Detect which cell encompasses the target text, then output its [x, y] center coordinate. 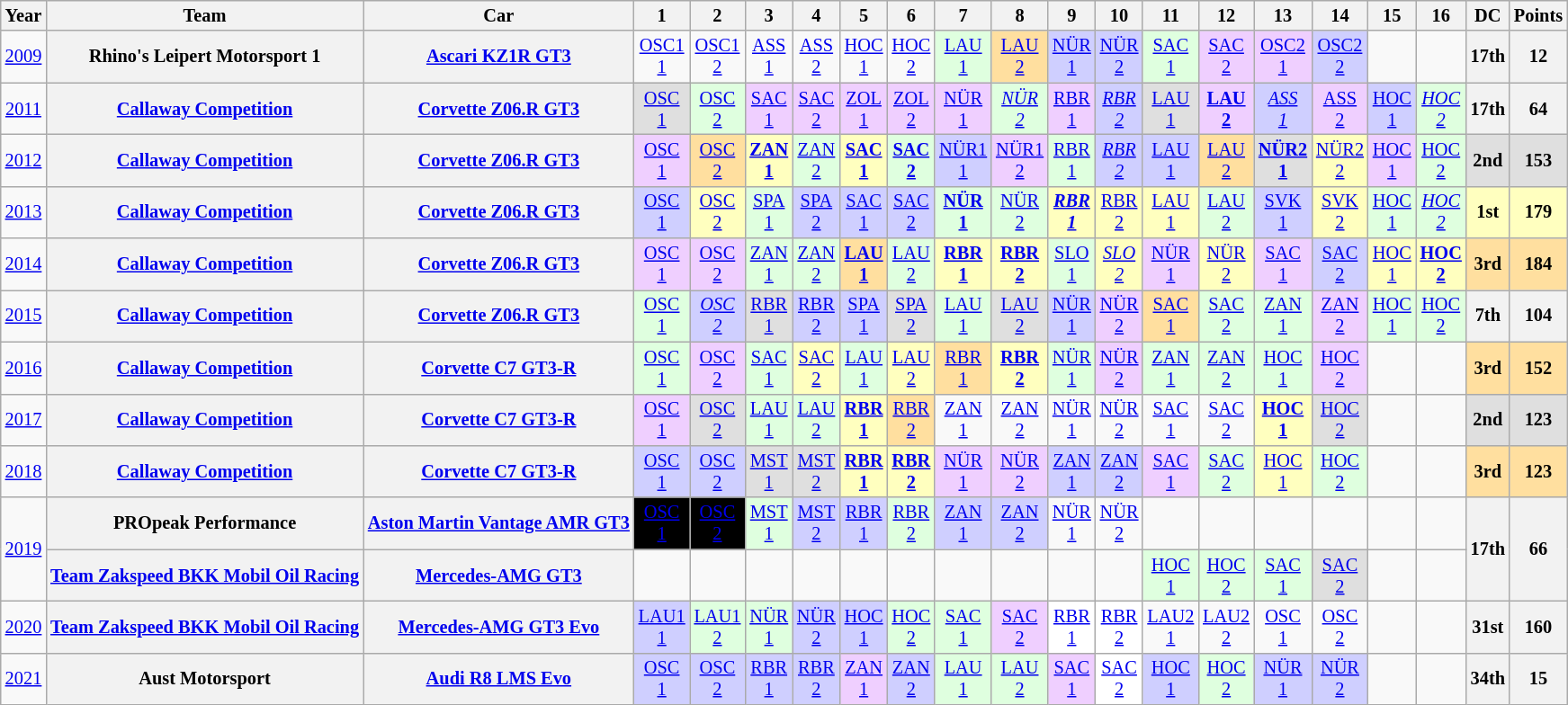
SVK1 [1283, 212]
ZOL1 [864, 109]
2021 [23, 679]
Aston Martin Vantage AMR GT3 [498, 523]
1st [1488, 212]
LAU21 [1170, 627]
10 [1119, 15]
153 [1538, 160]
NÜR11 [963, 160]
4 [817, 15]
7 [963, 15]
9 [1072, 15]
31st [1488, 627]
5 [864, 15]
SVK2 [1340, 212]
Year [23, 15]
7th [1488, 316]
OSC11 [662, 57]
2016 [23, 368]
2 [718, 15]
LAU22 [1226, 627]
Audi R8 LMS Evo [498, 679]
8 [1020, 15]
Aust Motorsport [205, 679]
11 [1170, 15]
14 [1340, 15]
OSC21 [1283, 57]
OSC22 [1340, 57]
NÜR21 [1283, 160]
DC [1488, 15]
2020 [23, 627]
152 [1538, 368]
179 [1538, 212]
2015 [23, 316]
Points [1538, 15]
13 [1283, 15]
66 [1538, 549]
Rhino's Leipert Motorsport 1 [205, 57]
Car [498, 15]
2017 [23, 420]
Mercedes-AMG GT3 Evo [498, 627]
16 [1441, 15]
2019 [23, 549]
2013 [23, 212]
160 [1538, 627]
2009 [23, 57]
SLO2 [1119, 264]
2012 [23, 160]
3 [768, 15]
184 [1538, 264]
104 [1538, 316]
2014 [23, 264]
PROpeak Performance [205, 523]
2018 [23, 471]
NÜR22 [1340, 160]
Ascari KZ1R GT3 [498, 57]
SLO1 [1072, 264]
6 [910, 15]
64 [1538, 109]
34th [1488, 679]
Team [205, 15]
Mercedes-AMG GT3 [498, 576]
OSC12 [718, 57]
NÜR12 [1020, 160]
1 [662, 15]
ZOL2 [910, 109]
2011 [23, 109]
LAU11 [662, 627]
LAU12 [718, 627]
